Locate the cell with the specified text and output its [x, y] center coordinate. 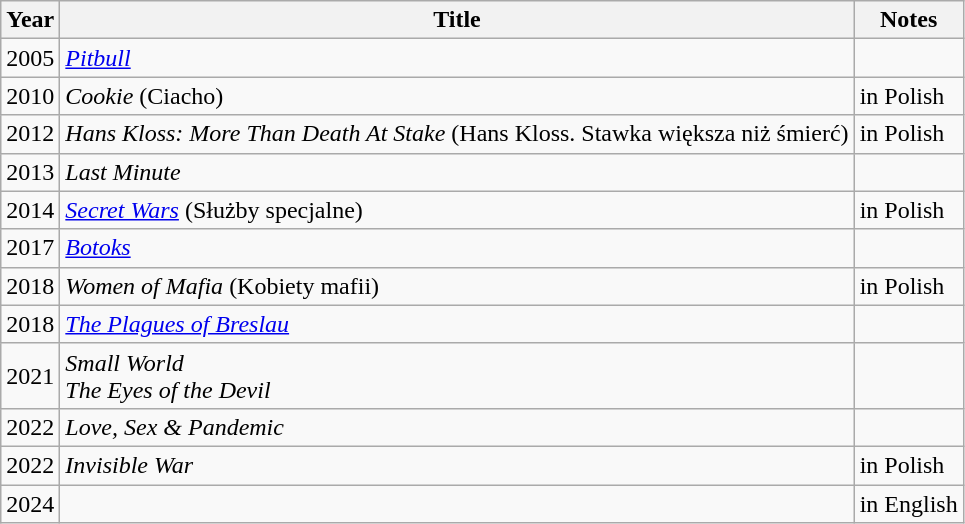
Title [457, 20]
Small WorldThe Eyes of the Devil [457, 376]
2021 [30, 376]
2024 [30, 503]
Invisible War [457, 465]
2017 [30, 248]
Hans Kloss: More Than Death At Stake (Hans Kloss. Stawka większa niż śmierć) [457, 134]
Pitbull [457, 58]
2005 [30, 58]
2012 [30, 134]
Year [30, 20]
in English [908, 503]
Secret Wars (Służby specjalne) [457, 210]
Botoks [457, 248]
Women of Mafia (Kobiety mafii) [457, 286]
Love, Sex & Pandemic [457, 427]
2010 [30, 96]
Notes [908, 20]
Last Minute [457, 172]
2014 [30, 210]
Cookie (Ciacho) [457, 96]
The Plagues of Breslau [457, 324]
2013 [30, 172]
